Scan for the cell matching the given text and deliver its (x, y) coordinate at center. 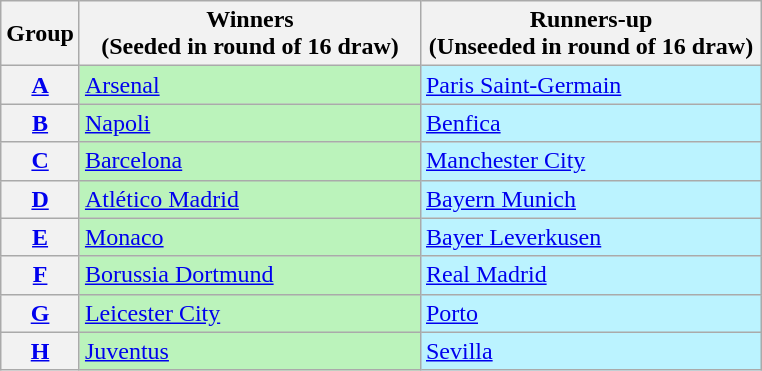
B (40, 123)
Borussia Dortmund (250, 275)
Barcelona (250, 161)
E (40, 237)
Manchester City (590, 161)
Real Madrid (590, 275)
Sevilla (590, 351)
Runners-up(Unseeded in round of 16 draw) (590, 34)
Atlético Madrid (250, 199)
Winners(Seeded in round of 16 draw) (250, 34)
Group (40, 34)
Benfica (590, 123)
H (40, 351)
Monaco (250, 237)
Paris Saint-Germain (590, 85)
A (40, 85)
G (40, 313)
Bayer Leverkusen (590, 237)
Arsenal (250, 85)
Bayern Munich (590, 199)
F (40, 275)
Napoli (250, 123)
C (40, 161)
Leicester City (250, 313)
Porto (590, 313)
Juventus (250, 351)
D (40, 199)
